Detect which cell encompasses the target text, then output its (x, y) center coordinate. 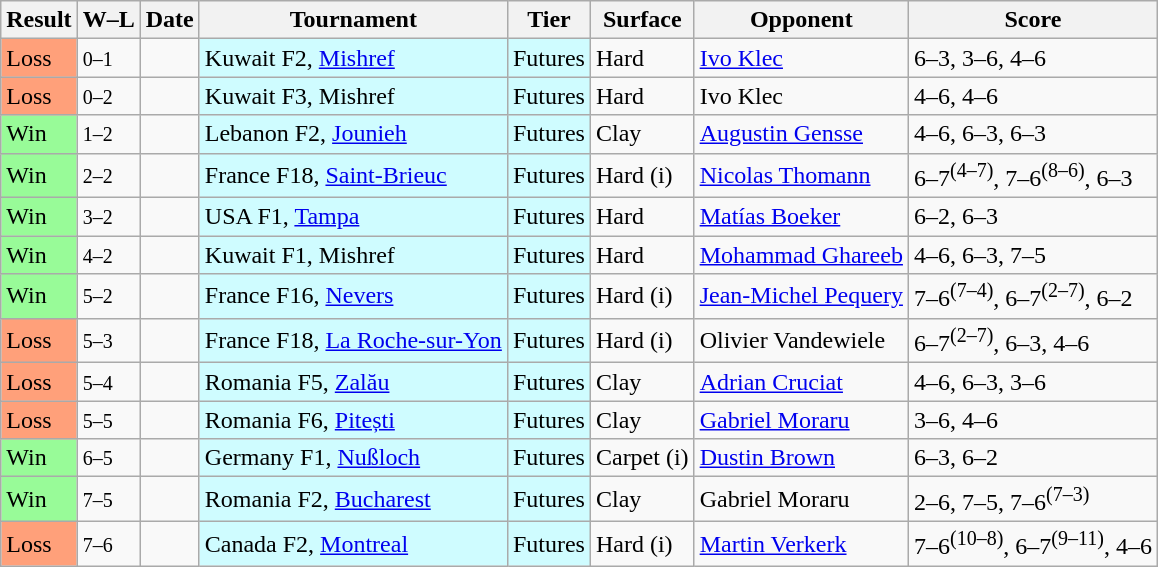
Tournament (353, 20)
France F16, Nevers (353, 296)
7–6(7–4), 6–7(2–7), 6–2 (1032, 296)
6–3, 6–2 (1032, 458)
Date (170, 20)
2–2 (108, 176)
Nicolas Thomann (801, 176)
Lebanon F2, Jounieh (353, 134)
6–7(4–7), 7–6(8–6), 6–3 (1032, 176)
6–3, 3–6, 4–6 (1032, 58)
7–6 (108, 544)
Martin Verkerk (801, 544)
Jean-Michel Pequery (801, 296)
W–L (108, 20)
Kuwait F2, Mishref (353, 58)
Kuwait F3, Mishref (353, 96)
0–2 (108, 96)
Matías Boeker (801, 217)
4–6, 4–6 (1032, 96)
USA F1, Tampa (353, 217)
Olivier Vandewiele (801, 340)
3–2 (108, 217)
Kuwait F1, Mishref (353, 255)
Romania F2, Bucharest (353, 500)
Tier (548, 20)
Augustin Gensse (801, 134)
7–6(10–8), 6–7(9–11), 4–6 (1032, 544)
Romania F5, Zalău (353, 382)
Mohammad Ghareeb (801, 255)
Surface (642, 20)
5–5 (108, 420)
Dustin Brown (801, 458)
Result (39, 20)
Romania F6, Pitești (353, 420)
0–1 (108, 58)
7–5 (108, 500)
Carpet (i) (642, 458)
Adrian Cruciat (801, 382)
6–2, 6–3 (1032, 217)
3–6, 4–6 (1032, 420)
5–3 (108, 340)
4–6, 6–3, 6–3 (1032, 134)
2–6, 7–5, 7–6(7–3) (1032, 500)
Germany F1, Nußloch (353, 458)
5–4 (108, 382)
4–2 (108, 255)
4–6, 6–3, 3–6 (1032, 382)
6–7(2–7), 6–3, 4–6 (1032, 340)
Score (1032, 20)
Canada F2, Montreal (353, 544)
Opponent (801, 20)
France F18, La Roche-sur-Yon (353, 340)
1–2 (108, 134)
France F18, Saint-Brieuc (353, 176)
6–5 (108, 458)
4–6, 6–3, 7–5 (1032, 255)
5–2 (108, 296)
